Provide the (X, Y) coordinate of the cell's center where the given text is located.  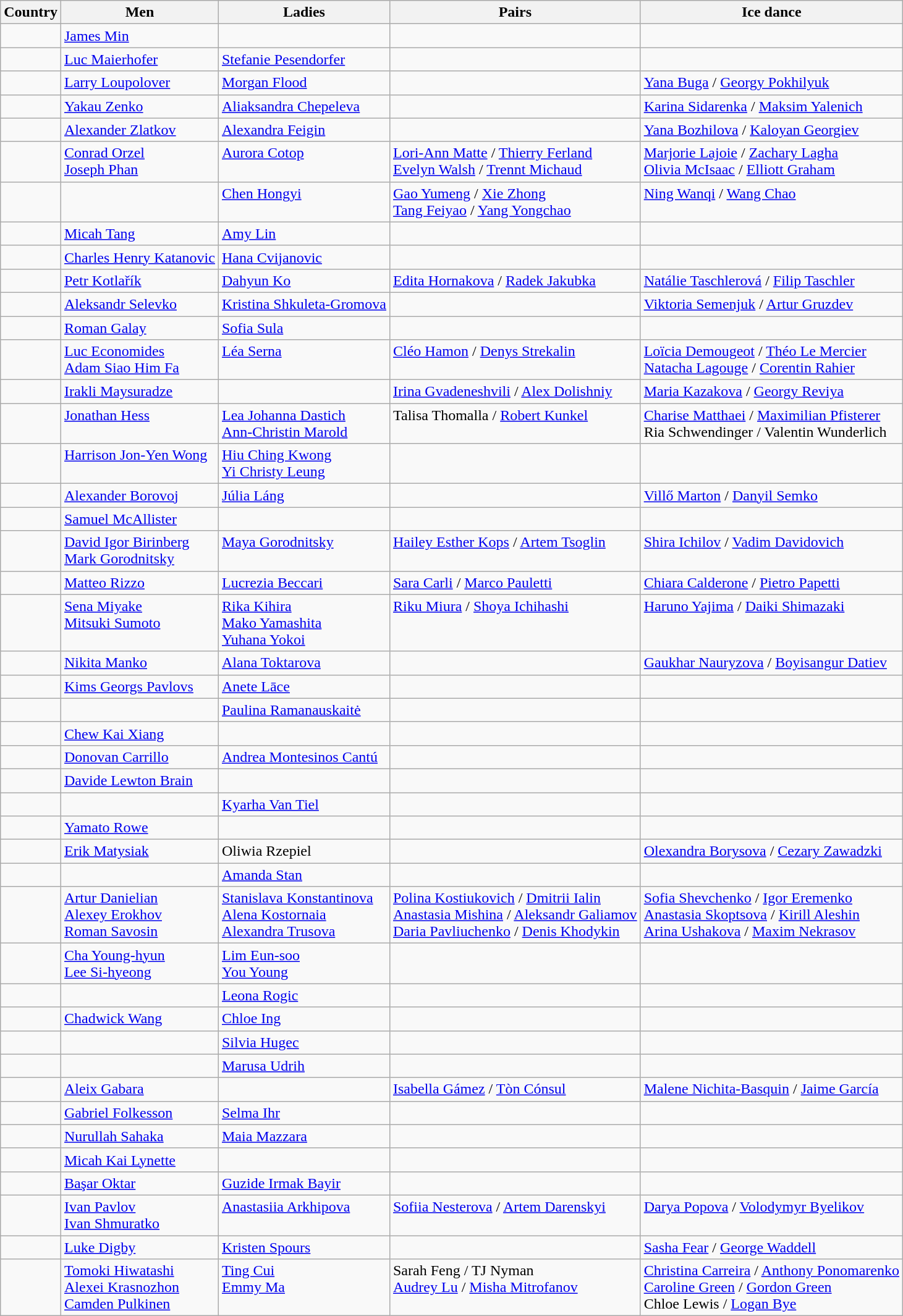
Samuel McAllister (140, 519)
Hailey Esther Kops / Artem Tsoglin (515, 551)
Lim Eun-soo You Young (304, 964)
Kristen Spours (304, 1247)
Davide Lewton Brain (140, 780)
Cha Young-hyun Lee Si-hyeong (140, 964)
Riku Miura / Shoya Ichihashi (515, 623)
Sofiia Nesterova / Artem Darenskyi (515, 1215)
Talisa Thomalla / Robert Kunkel (515, 424)
Larry Loupolover (140, 83)
Yana Bozhilova / Kaloyan Georgiev (771, 130)
Pairs (515, 12)
Aleix Gabara (140, 1089)
Léa Serna (304, 360)
Yamato Rowe (140, 828)
Sasha Fear / George Waddell (771, 1247)
Charles Henry Katanovic (140, 257)
Chen Hongyi (304, 201)
Sofia Sula (304, 328)
Paulina Ramanauskaitė (304, 710)
Gao Yumeng / Xie Zhong Tang Feiyao / Yang Yongchao (515, 201)
Marusa Udrih (304, 1066)
Alana Toktarova (304, 663)
Isabella Gámez / Tòn Cónsul (515, 1089)
Nikita Manko (140, 663)
Alexander Zlatkov (140, 130)
Micah Kai Lynette (140, 1160)
Maya Gorodnitsky (304, 551)
Gabriel Folkesson (140, 1113)
Erik Matysiak (140, 851)
Chloe Ing (304, 1019)
Maria Kazakova / Georgy Reviya (771, 392)
Selma Ihr (304, 1113)
Rika Kihira Mako Yamashita Yuhana Yokoi (304, 623)
Cléo Hamon / Denys Strekalin (515, 360)
Silvia Hugec (304, 1042)
Sofia Shevchenko / Igor Eremenko Anastasia Skoptsova / Kirill Aleshin Arina Ushakova / Maxim Nekrasov (771, 915)
Luke Digby (140, 1247)
Tomoki Hiwatashi Alexei Krasnozhon Camden Pulkinen (140, 1288)
Hiu Ching Kwong Yi Christy Leung (304, 463)
Yakau Zenko (140, 106)
Oliwia Rzepiel (304, 851)
Ivan Pavlov Ivan Shmuratko (140, 1215)
Donovan Carrillo (140, 757)
Ning Wanqi / Wang Chao (771, 201)
Irakli Maysuradze (140, 392)
Lucrezia Beccari (304, 583)
Micah Tang (140, 234)
Andrea Montesinos Cantú (304, 757)
Júlia Láng (304, 496)
Lea Johanna Dastich Ann-Christin Marold (304, 424)
Anete Lāce (304, 686)
Sara Carli / Marco Pauletti (515, 583)
Amy Lin (304, 234)
Aliaksandra Chepeleva (304, 106)
Kims Georgs Pavlovs (140, 686)
Sena Miyake Mitsuki Sumoto (140, 623)
Lori-Ann Matte / Thierry Ferland Evelyn Walsh / Trennt Michaud (515, 162)
Darya Popova / Volodymyr Byelikov (771, 1215)
Chadwick Wang (140, 1019)
Hana Cvijanovic (304, 257)
Stefanie Pesendorfer (304, 59)
Kristina Shkuleta-Gromova (304, 304)
Karina Sidarenka / Maksim Yalenich (771, 106)
Marjorie Lajoie / Zachary Lagha Olivia McIsaac / Elliott Graham (771, 162)
Kyarha Van Tiel (304, 804)
Edita Hornakova / Radek Jakubka (515, 280)
Ice dance (771, 12)
Men (140, 12)
Başar Oktar (140, 1183)
Guzide Irmak Bayir (304, 1183)
Maia Mazzara (304, 1136)
Petr Kotlařík (140, 280)
Harrison Jon-Yen Wong (140, 463)
Olexandra Borysova / Cezary Zawadzki (771, 851)
Villő Marton / Danyil Semko (771, 496)
Loïcia Demougeot / Théo Le Mercier Natacha Lagouge / Corentin Rahier (771, 360)
Malene Nichita-Basquin / Jaime García (771, 1089)
Luc Maierhofer (140, 59)
Shira Ichilov / Vadim Davidovich (771, 551)
Leona Rogic (304, 995)
Irina Gvadeneshvili / Alex Dolishniy (515, 392)
Nurullah Sahaka (140, 1136)
Gaukhar Nauryzova / Boyisangur Datiev (771, 663)
Natálie Taschlerová / Filip Taschler (771, 280)
Aleksandr Selevko (140, 304)
Yana Buga / Georgy Pokhilyuk (771, 83)
Country (31, 12)
Artur Danielian Alexey Erokhov Roman Savosin (140, 915)
Matteo Rizzo (140, 583)
Viktoria Semenjuk / Artur Gruzdev (771, 304)
Ladies (304, 12)
Charise Matthaei / Maximilian Pfisterer Ria Schwendinger / Valentin Wunderlich (771, 424)
Conrad Orzel Joseph Phan (140, 162)
Christina Carreira / Anthony Ponomarenko Caroline Green / Gordon Green Chloe Lewis / Logan Bye (771, 1288)
Haruno Yajima / Daiki Shimazaki (771, 623)
Morgan Flood (304, 83)
Jonathan Hess (140, 424)
Dahyun Ko (304, 280)
David Igor Birinberg Mark Gorodnitsky (140, 551)
Alexander Borovoj (140, 496)
Roman Galay (140, 328)
Chiara Calderone / Pietro Papetti (771, 583)
Alexandra Feigin (304, 130)
Sarah Feng / TJ Nyman Audrey Lu / Misha Mitrofanov (515, 1288)
James Min (140, 36)
Amanda Stan (304, 875)
Anastasiia Arkhipova (304, 1215)
Luc Economides Adam Siao Him Fa (140, 360)
Aurora Cotop (304, 162)
Stanislava Konstantinova Alena Kostornaia Alexandra Trusova (304, 915)
Ting Cui Emmy Ma (304, 1288)
Polina Kostiukovich / Dmitrii Ialin Anastasia Mishina / Aleksandr Galiamov Daria Pavliuchenko / Denis Khodykin (515, 915)
Chew Kai Xiang (140, 733)
